Return [X, Y] of the center of cell containing provided text 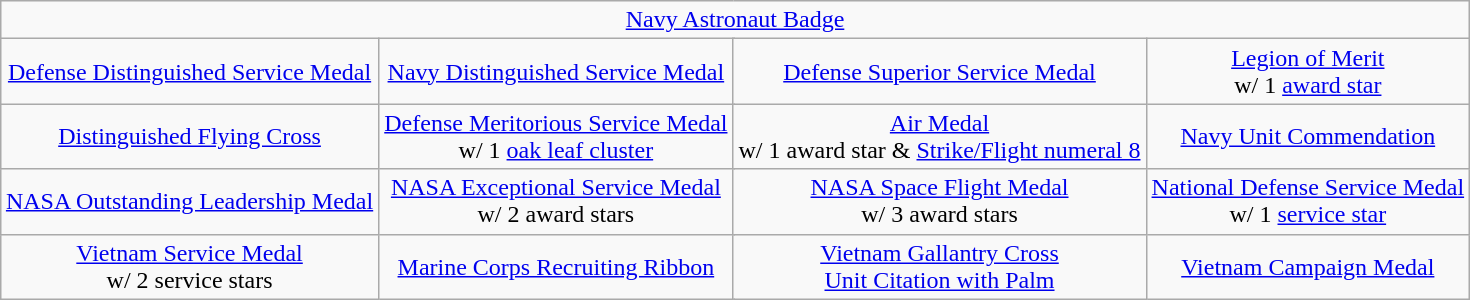
NASA Outstanding Leadership Medal [189, 202]
Defense Distinguished Service Medal [189, 72]
Navy Unit Commendation [1308, 136]
Defense Meritorious Service Medalw/ 1 oak leaf cluster [556, 136]
Legion of Meritw/ 1 award star [1308, 72]
Marine Corps Recruiting Ribbon [556, 266]
Vietnam Campaign Medal [1308, 266]
Navy Distinguished Service Medal [556, 72]
NASA Exceptional Service Medalw/ 2 award stars [556, 202]
Vietnam Service Medalw/ 2 service stars [189, 266]
National Defense Service Medalw/ 1 service star [1308, 202]
Navy Astronaut Badge [734, 20]
Vietnam Gallantry CrossUnit Citation with Palm [940, 266]
Defense Superior Service Medal [940, 72]
Distinguished Flying Cross [189, 136]
Air Medalw/ 1 award star & Strike/Flight numeral 8 [940, 136]
NASA Space Flight Medalw/ 3 award stars [940, 202]
